Capture the cell that displays the provided text and extract its (X, Y) central coordinate. 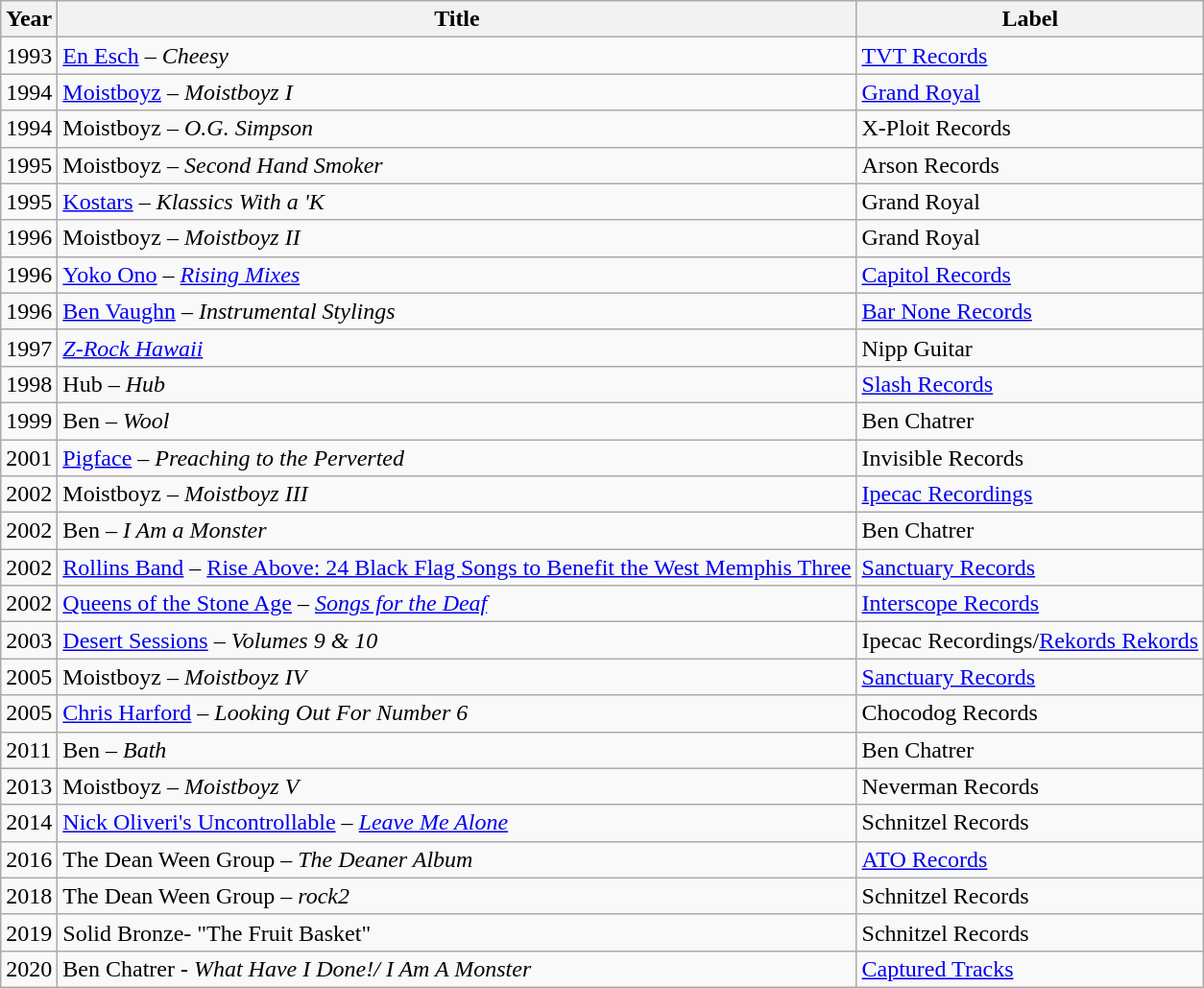
Moistboyz – Moistboyz V (457, 786)
Invisible Records (1030, 458)
Rollins Band – Rise Above: 24 Black Flag Songs to Benefit the West Memphis Three (457, 567)
Slash Records (1030, 384)
2019 (29, 932)
Ben – Bath (457, 750)
Ben – I Am a Monster (457, 531)
Chocodog Records (1030, 713)
Moistboyz – Moistboyz III (457, 494)
1998 (29, 384)
2016 (29, 859)
2001 (29, 458)
Captured Tracks (1030, 969)
Chris Harford – Looking Out For Number 6 (457, 713)
Desert Sessions – Volumes 9 & 10 (457, 640)
Yoko Ono – Rising Mixes (457, 275)
2011 (29, 750)
Title (457, 19)
2003 (29, 640)
Year (29, 19)
Queens of the Stone Age – Songs for the Deaf (457, 604)
Ben Vaughn – Instrumental Stylings (457, 311)
Arson Records (1030, 165)
Ben – Wool (457, 421)
Neverman Records (1030, 786)
1993 (29, 56)
1997 (29, 348)
Bar None Records (1030, 311)
Label (1030, 19)
Ben Chatrer - What Have I Done!/ I Am A Monster (457, 969)
Hub – Hub (457, 384)
Moistboyz – Moistboyz II (457, 238)
Z-Rock Hawaii (457, 348)
Interscope Records (1030, 604)
2013 (29, 786)
X-Ploit Records (1030, 129)
Solid Bronze- "The Fruit Basket" (457, 932)
The Dean Ween Group – The Deaner Album (457, 859)
Ipecac Recordings/Rekords Rekords (1030, 640)
Moistboyz – Second Hand Smoker (457, 165)
Pigface – Preaching to the Perverted (457, 458)
2018 (29, 896)
The Dean Ween Group – rock2 (457, 896)
Moistboyz – Moistboyz I (457, 92)
1999 (29, 421)
TVT Records (1030, 56)
Capitol Records (1030, 275)
2020 (29, 969)
Kostars – Klassics With a 'K (457, 202)
Moistboyz – Moistboyz IV (457, 677)
Nipp Guitar (1030, 348)
En Esch – Cheesy (457, 56)
Nick Oliveri's Uncontrollable – Leave Me Alone (457, 823)
2014 (29, 823)
Ipecac Recordings (1030, 494)
ATO Records (1030, 859)
Moistboyz – O.G. Simpson (457, 129)
